Detect which cell encompasses the target text, then output its (x, y) center coordinate. 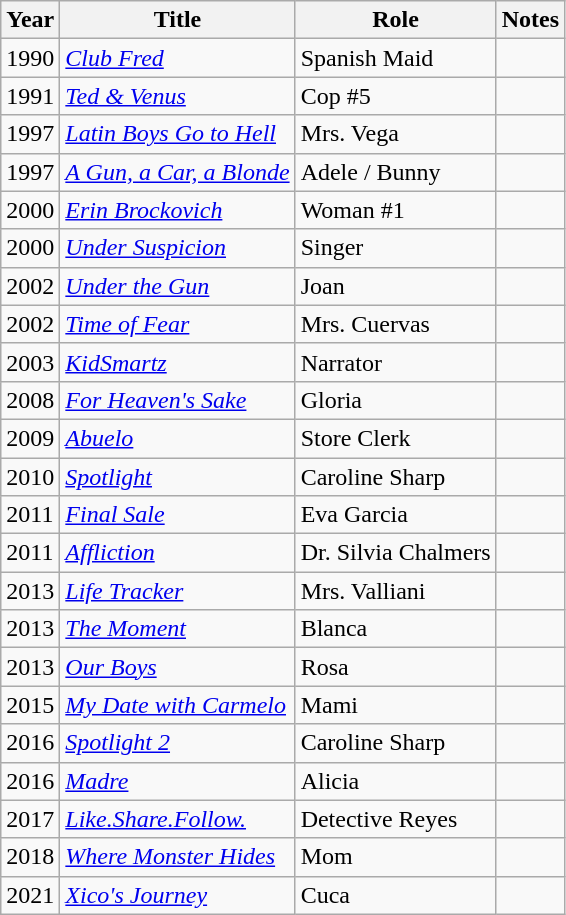
Xico's Journey (178, 895)
Role (396, 20)
Our Boys (178, 667)
Notes (530, 20)
2017 (30, 819)
Erin Brockovich (178, 210)
Mrs. Cuervas (396, 324)
Mrs. Valliani (396, 591)
Dr. Silvia Chalmers (396, 553)
Rosa (396, 667)
Eva Garcia (396, 515)
Abuelo (178, 438)
Mrs. Vega (396, 134)
Spotlight 2 (178, 743)
1990 (30, 58)
2018 (30, 857)
Club Fred (178, 58)
2021 (30, 895)
2009 (30, 438)
KidSmartz (178, 362)
Mom (396, 857)
Cuca (396, 895)
The Moment (178, 629)
Madre (178, 781)
2003 (30, 362)
For Heaven's Sake (178, 400)
Ted & Venus (178, 96)
Under the Gun (178, 286)
Woman #1 (396, 210)
Spotlight (178, 477)
Under Suspicion (178, 248)
Final Sale (178, 515)
Joan (396, 286)
Alicia (396, 781)
Cop #5 (396, 96)
A Gun, a Car, a Blonde (178, 172)
Title (178, 20)
Where Monster Hides (178, 857)
2008 (30, 400)
Blanca (396, 629)
Year (30, 20)
My Date with Carmelo (178, 705)
Latin Boys Go to Hell (178, 134)
Like.Share.Follow. (178, 819)
Spanish Maid (396, 58)
2015 (30, 705)
2010 (30, 477)
Gloria (396, 400)
Singer (396, 248)
Adele / Bunny (396, 172)
Store Clerk (396, 438)
Affliction (178, 553)
Narrator (396, 362)
Life Tracker (178, 591)
1991 (30, 96)
Time of Fear (178, 324)
Detective Reyes (396, 819)
Mami (396, 705)
